Provide the [X, Y] coordinate of the cell's center where the given text is located.  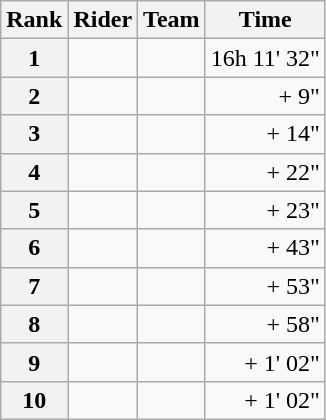
Time [265, 20]
3 [34, 134]
Team [172, 20]
16h 11' 32" [265, 58]
4 [34, 172]
5 [34, 210]
+ 23" [265, 210]
6 [34, 248]
10 [34, 400]
+ 53" [265, 286]
+ 14" [265, 134]
+ 58" [265, 324]
7 [34, 286]
9 [34, 362]
Rank [34, 20]
+ 22" [265, 172]
+ 9" [265, 96]
Rider [103, 20]
+ 43" [265, 248]
1 [34, 58]
2 [34, 96]
8 [34, 324]
